Identify which cell holds the provided text, then report its (x, y) central coordinate. 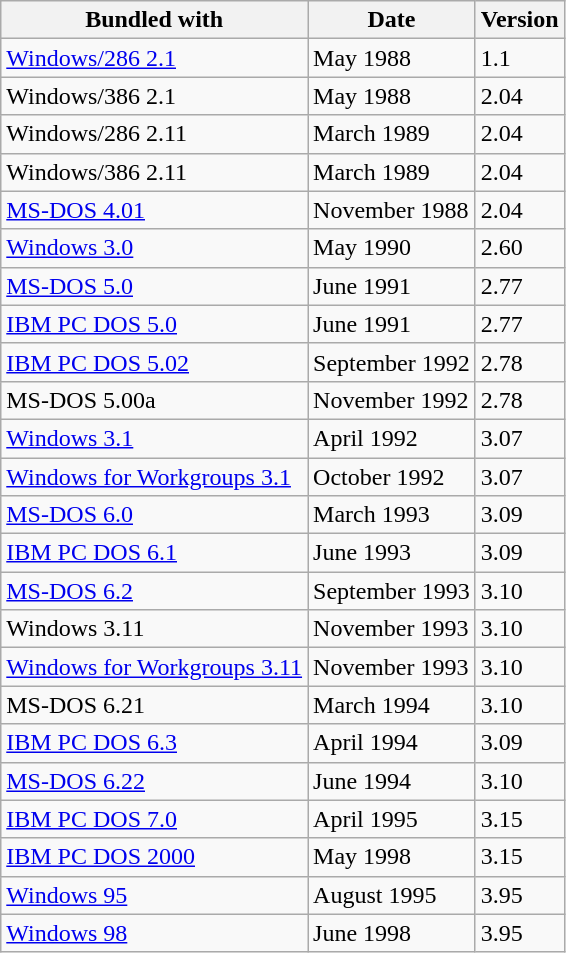
April 1994 (392, 743)
1.1 (520, 58)
IBM PC DOS 6.1 (154, 553)
IBM PC DOS 2000 (154, 857)
September 1992 (392, 362)
Windows 3.1 (154, 438)
March 1993 (392, 515)
Version (520, 20)
March 1994 (392, 705)
MS-DOS 5.0 (154, 286)
September 1993 (392, 591)
August 1995 (392, 895)
MS-DOS 5.00a (154, 400)
IBM PC DOS 5.0 (154, 324)
Bundled with (154, 20)
June 1998 (392, 933)
MS-DOS 6.21 (154, 705)
IBM PC DOS 7.0 (154, 819)
Windows 95 (154, 895)
IBM PC DOS 5.02 (154, 362)
Windows/386 2.11 (154, 172)
April 1995 (392, 819)
IBM PC DOS 6.3 (154, 743)
April 1992 (392, 438)
Windows/286 2.11 (154, 134)
Date (392, 20)
Windows 3.0 (154, 248)
May 1998 (392, 857)
November 1992 (392, 400)
Windows for Workgroups 3.1 (154, 477)
June 1993 (392, 553)
2.60 (520, 248)
Windows 3.11 (154, 629)
MS-DOS 6.0 (154, 515)
Windows for Workgroups 3.11 (154, 667)
November 1988 (392, 210)
MS-DOS 6.2 (154, 591)
MS-DOS 6.22 (154, 781)
May 1990 (392, 248)
Windows 98 (154, 933)
Windows/286 2.1 (154, 58)
MS-DOS 4.01 (154, 210)
Windows/386 2.1 (154, 96)
October 1992 (392, 477)
June 1994 (392, 781)
